Identify which cell holds the provided text, then report its [x, y] central coordinate. 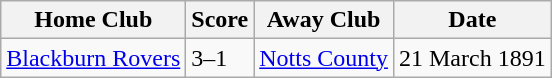
Score [220, 20]
3–1 [220, 58]
Date [472, 20]
Home Club [94, 20]
21 March 1891 [472, 58]
Blackburn Rovers [94, 58]
Away Club [324, 20]
Notts County [324, 58]
